Locate the cell with the specified text and output its (X, Y) center coordinate. 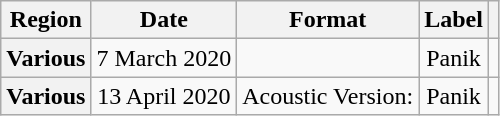
Region (46, 20)
Label (454, 20)
Date (164, 20)
Acoustic Version: (328, 96)
Format (328, 20)
7 March 2020 (164, 58)
13 April 2020 (164, 96)
